From the cell containing the given text, extract its center point as (x, y) coordinate. 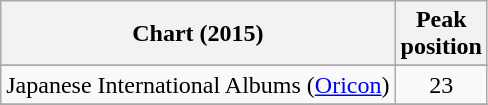
23 (441, 85)
Chart (2015) (198, 34)
Japanese International Albums (Oricon) (198, 85)
Peakposition (441, 34)
